Find where the given text appears and provide that cell's center as [x, y] coordinate. 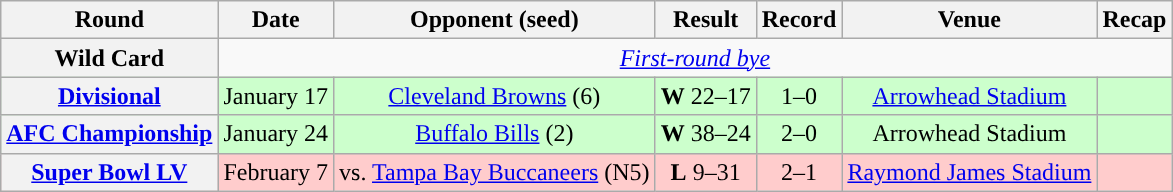
Opponent (seed) [495, 20]
January 17 [276, 96]
L 9–31 [706, 172]
Super Bowl LV [110, 172]
2–0 [799, 134]
First-round bye [695, 58]
February 7 [276, 172]
January 24 [276, 134]
vs. Tampa Bay Buccaneers (N5) [495, 172]
Record [799, 20]
Round [110, 20]
Recap [1134, 20]
Result [706, 20]
1–0 [799, 96]
W 38–24 [706, 134]
Buffalo Bills (2) [495, 134]
AFC Championship [110, 134]
Raymond James Stadium [970, 172]
Venue [970, 20]
Date [276, 20]
2–1 [799, 172]
Divisional [110, 96]
W 22–17 [706, 96]
Wild Card [110, 58]
Cleveland Browns (6) [495, 96]
